Locate the cell with the specified text and output its [X, Y] center coordinate. 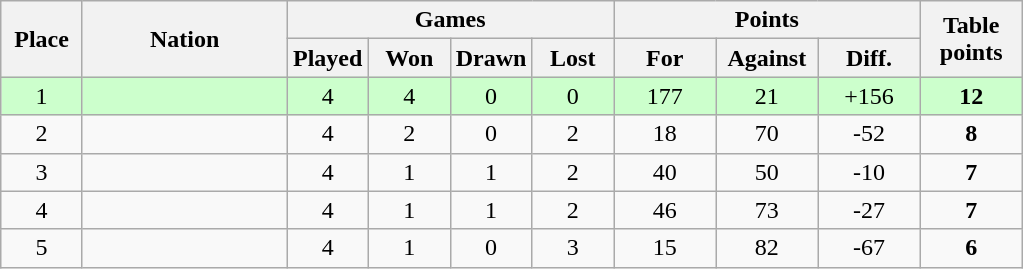
18 [665, 134]
-67 [869, 248]
Lost [573, 58]
-27 [869, 210]
15 [665, 248]
8 [971, 134]
+156 [869, 96]
Played [328, 58]
Games [450, 20]
Place [42, 39]
Tablepoints [971, 39]
Against [767, 58]
82 [767, 248]
70 [767, 134]
Diff. [869, 58]
40 [665, 172]
12 [971, 96]
50 [767, 172]
For [665, 58]
6 [971, 248]
Points [767, 20]
5 [42, 248]
-10 [869, 172]
21 [767, 96]
46 [665, 210]
-52 [869, 134]
Won [409, 58]
Nation [184, 39]
177 [665, 96]
73 [767, 210]
Drawn [491, 58]
